Scan for the cell matching the given text and deliver its (X, Y) coordinate at center. 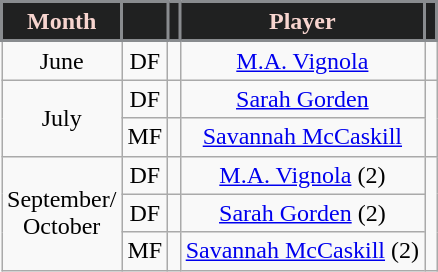
Sarah Gorden (2) (302, 213)
Player (302, 22)
M.A. Vignola (302, 60)
Sarah Gorden (302, 99)
Month (62, 22)
June (62, 60)
Savannah McCaskill (2) (302, 251)
M.A. Vignola (2) (302, 175)
September/October (62, 213)
Savannah McCaskill (302, 137)
July (62, 118)
